Extract the (x, y) coordinate from the center of the cell holding the provided text.  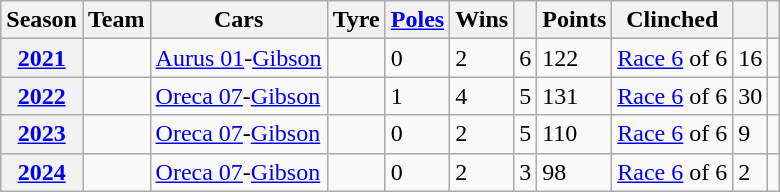
3 (526, 172)
Points (574, 20)
122 (574, 58)
98 (574, 172)
Poles (417, 20)
4 (482, 96)
110 (574, 134)
Tyre (356, 20)
Season (42, 20)
Aurus 01-Gibson (238, 58)
1 (417, 96)
2024 (42, 172)
2021 (42, 58)
16 (750, 58)
Clinched (672, 20)
Wins (482, 20)
2022 (42, 96)
2023 (42, 134)
131 (574, 96)
6 (526, 58)
9 (750, 134)
Cars (238, 20)
Team (116, 20)
30 (750, 96)
